Capture the cell that displays the provided text and extract its [x, y] central coordinate. 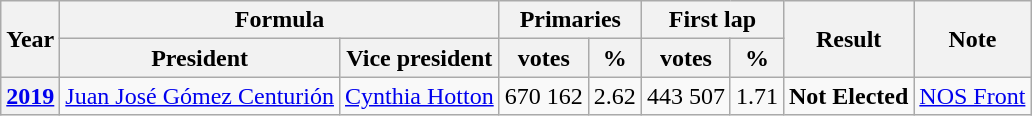
670 162 [544, 96]
NOS Front [972, 96]
First lap [712, 20]
Juan José Gómez Centurión [200, 96]
President [200, 58]
Formula [280, 20]
1.71 [756, 96]
Vice president [419, 58]
Cynthia Hotton [419, 96]
Not Elected [848, 96]
2019 [30, 96]
Note [972, 39]
2.62 [614, 96]
Result [848, 39]
443 507 [686, 96]
Year [30, 39]
Primaries [570, 20]
